From the cell containing the given text, extract its center point as (X, Y) coordinate. 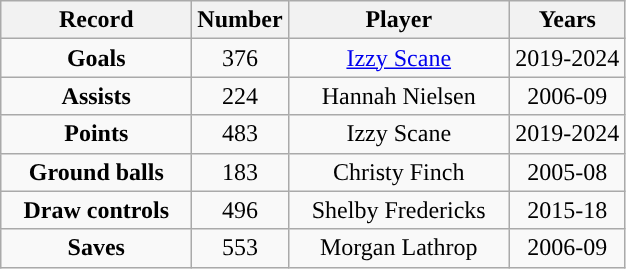
Draw controls (96, 210)
2005-08 (567, 172)
Years (567, 20)
2015-18 (567, 210)
224 (240, 96)
Christy Finch (398, 172)
496 (240, 210)
Number (240, 20)
183 (240, 172)
Assists (96, 96)
Points (96, 134)
Hannah Nielsen (398, 96)
483 (240, 134)
Shelby Fredericks (398, 210)
553 (240, 248)
Goals (96, 58)
376 (240, 58)
Player (398, 20)
Ground balls (96, 172)
Saves (96, 248)
Record (96, 20)
Morgan Lathrop (398, 248)
